Provide the [X, Y] coordinate of the cell's center where the given text is located.  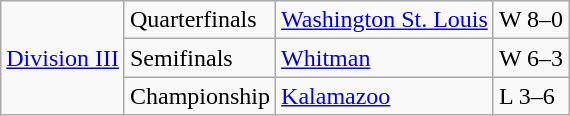
Semifinals [200, 58]
Washington St. Louis [385, 20]
W 8–0 [530, 20]
Championship [200, 96]
Whitman [385, 58]
W 6–3 [530, 58]
Kalamazoo [385, 96]
Quarterfinals [200, 20]
L 3–6 [530, 96]
Division III [63, 58]
